Provide the (X, Y) coordinate of the cell's center where the given text is located.  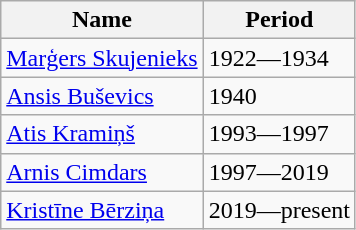
1940 (279, 96)
2019—present (279, 210)
Marģers Skujenieks (102, 58)
Period (279, 20)
Atis Kramiņš (102, 134)
Ansis Buševics (102, 96)
Name (102, 20)
1997—2019 (279, 172)
Kristīne Bērziņa (102, 210)
1993—1997 (279, 134)
1922—1934 (279, 58)
Arnis Cimdars (102, 172)
